Return the (x, y) coordinate for the center point of the cell that contains the specified text.  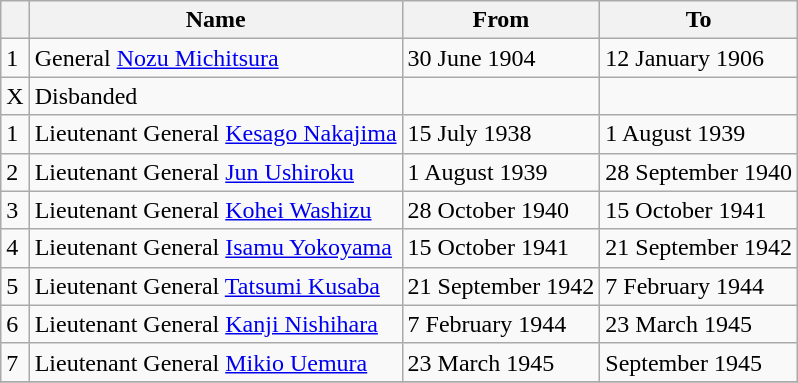
12 January 1906 (699, 58)
Lieutenant General Jun Ushiroku (216, 172)
Disbanded (216, 96)
7 (15, 362)
28 October 1940 (501, 210)
From (501, 20)
Lieutenant General Kanji Nishihara (216, 324)
3 (15, 210)
Lieutenant General Mikio Uemura (216, 362)
Name (216, 20)
To (699, 20)
5 (15, 286)
4 (15, 248)
Lieutenant General Isamu Yokoyama (216, 248)
28 September 1940 (699, 172)
Lieutenant General Kohei Washizu (216, 210)
General Nozu Michitsura (216, 58)
X (15, 96)
Lieutenant General Tatsumi Kusaba (216, 286)
Lieutenant General Kesago Nakajima (216, 134)
2 (15, 172)
September 1945 (699, 362)
30 June 1904 (501, 58)
15 July 1938 (501, 134)
6 (15, 324)
